Locate the cell with the specified text and output its [x, y] center coordinate. 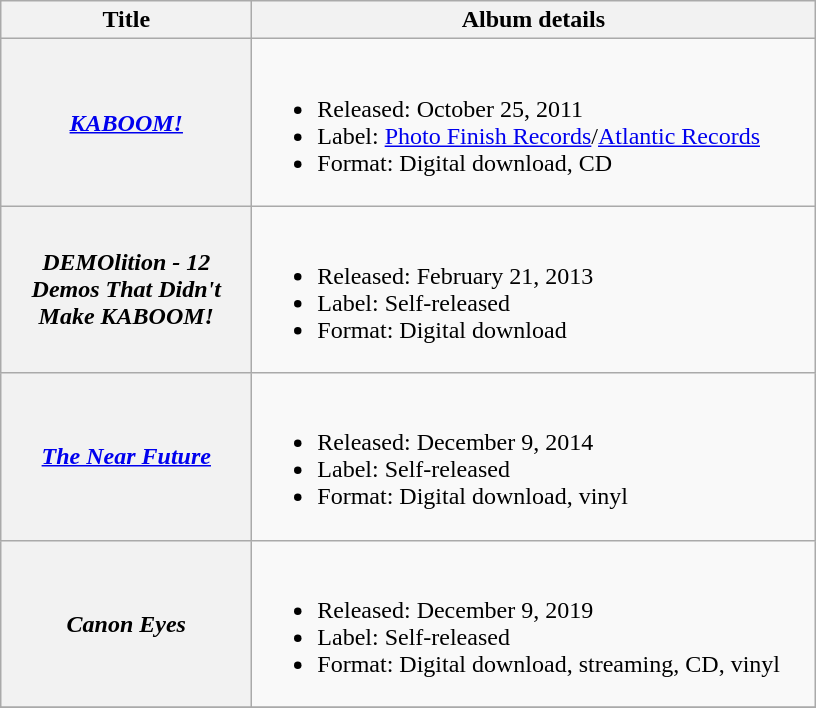
Released: February 21, 2013Label: Self-releasedFormat: Digital download [534, 290]
Released: December 9, 2014Label: Self-releasedFormat: Digital download, vinyl [534, 456]
Canon Eyes [126, 624]
The Near Future [126, 456]
DEMOlition - 12 Demos That Didn't Make KABOOM! [126, 290]
Album details [534, 20]
Released: December 9, 2019Label: Self-releasedFormat: Digital download, streaming, CD, vinyl [534, 624]
KABOOM! [126, 122]
Released: October 25, 2011Label: Photo Finish Records/Atlantic RecordsFormat: Digital download, CD [534, 122]
Title [126, 20]
